Extract the [x, y] coordinate from the center of the cell holding the provided text.  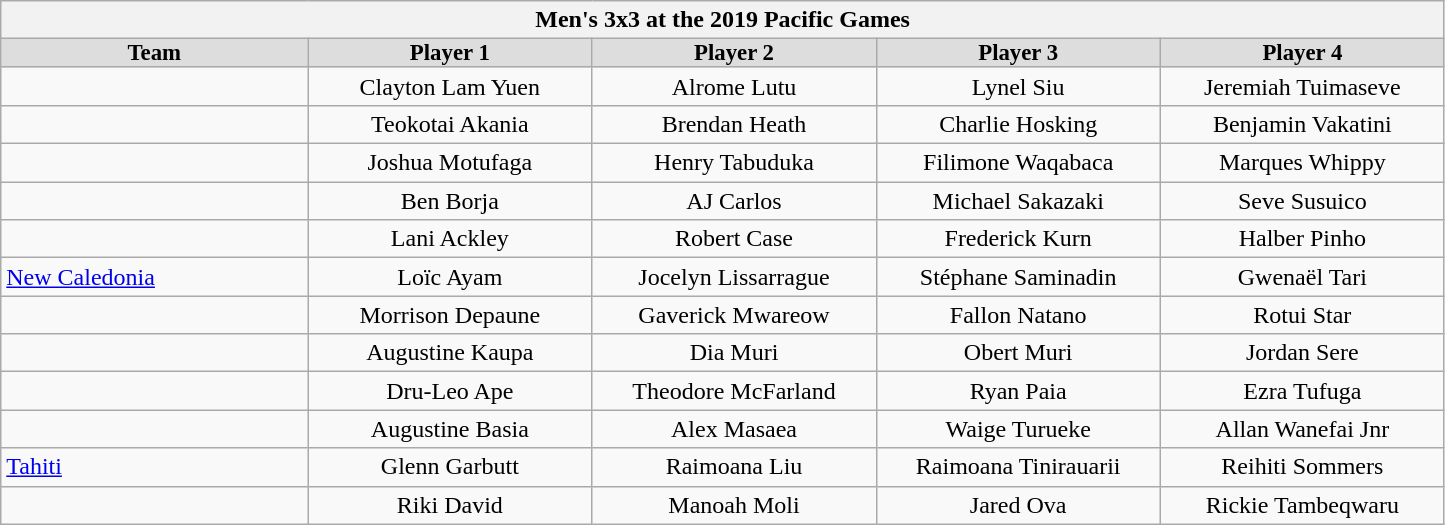
Dia Muri [734, 353]
Rotui Star [1302, 315]
New Caledonia [154, 277]
Jeremiah Tuimaseve [1302, 86]
Theodore McFarland [734, 391]
Brendan Heath [734, 124]
Tahiti [154, 467]
Obert Muri [1018, 353]
Charlie Hosking [1018, 124]
Jordan Sere [1302, 353]
Augustine Kaupa [450, 353]
Jared Ova [1018, 505]
Loïc Ayam [450, 277]
Augustine Basia [450, 429]
Lynel Siu [1018, 86]
AJ Carlos [734, 201]
Clayton Lam Yuen [450, 86]
Morrison Depaune [450, 315]
Waige Turueke [1018, 429]
Seve Susuico [1302, 201]
Raimoana Tinirauarii [1018, 467]
Alex Masaea [734, 429]
Filimone Waqabaca [1018, 163]
Player 1 [450, 54]
Halber Pinho [1302, 239]
Ben Borja [450, 201]
Stéphane Saminadin [1018, 277]
Ezra Tufuga [1302, 391]
Joshua Motufaga [450, 163]
Robert Case [734, 239]
Frederick Kurn [1018, 239]
Jocelyn Lissarrague [734, 277]
Manoah Moli [734, 505]
Allan Wanefai Jnr [1302, 429]
Michael Sakazaki [1018, 201]
Riki David [450, 505]
Men's 3x3 at the 2019 Pacific Games [723, 20]
Player 3 [1018, 54]
Alrome Lutu [734, 86]
Reihiti Sommers [1302, 467]
Lani Ackley [450, 239]
Gaverick Mwareow [734, 315]
Rickie Tambeqwaru [1302, 505]
Fallon Natano [1018, 315]
Team [154, 54]
Dru-Leo Ape [450, 391]
Raimoana Liu [734, 467]
Player 4 [1302, 54]
Henry Tabuduka [734, 163]
Gwenaël Tari [1302, 277]
Teokotai Akania [450, 124]
Glenn Garbutt [450, 467]
Player 2 [734, 54]
Benjamin Vakatini [1302, 124]
Marques Whippy [1302, 163]
Ryan Paia [1018, 391]
